From the cell containing the given text, extract its center point as (x, y) coordinate. 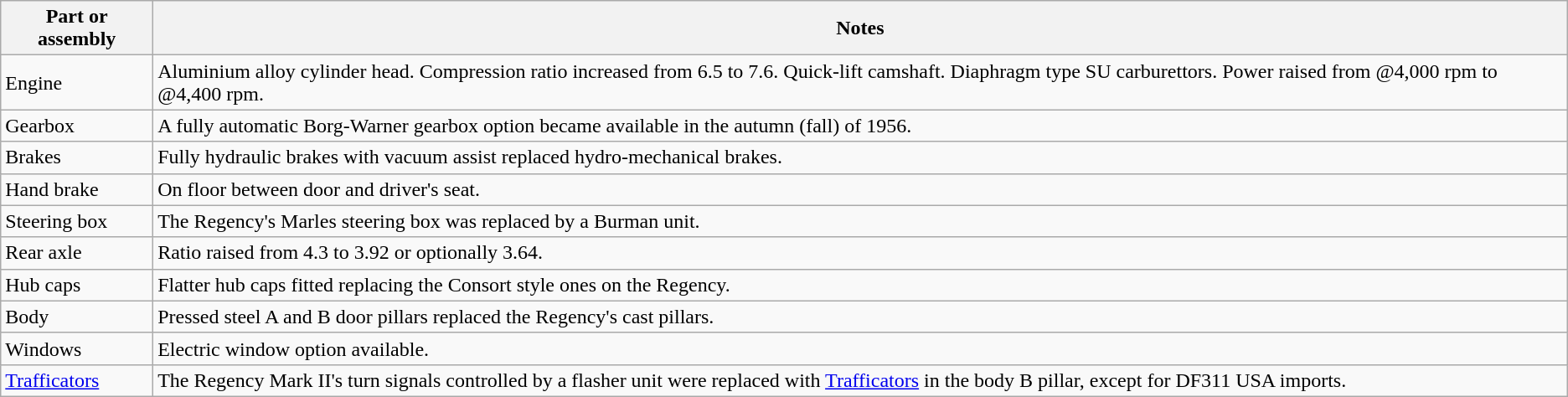
Notes (861, 28)
Hand brake (77, 189)
Flatter hub caps fitted replacing the Consort style ones on the Regency. (861, 285)
Electric window option available. (861, 348)
The Regency Mark II's turn signals controlled by a flasher unit were replaced with Trafficators in the body B pillar, except for DF311 USA imports. (861, 380)
The Regency's Marles steering box was replaced by a Burman unit. (861, 221)
Steering box (77, 221)
Windows (77, 348)
Trafficators (77, 380)
Engine (77, 82)
Hub caps (77, 285)
Body (77, 317)
On floor between door and driver's seat. (861, 189)
Pressed steel A and B door pillars replaced the Regency's cast pillars. (861, 317)
Fully hydraulic brakes with vacuum assist replaced hydro-mechanical brakes. (861, 157)
A fully automatic Borg-Warner gearbox option became available in the autumn (fall) of 1956. (861, 126)
Gearbox (77, 126)
Brakes (77, 157)
Part or assembly (77, 28)
Ratio raised from 4.3 to 3.92 or optionally 3.64. (861, 253)
Rear axle (77, 253)
